Search for the cell housing the specified text and yield its (x, y) center coordinate. 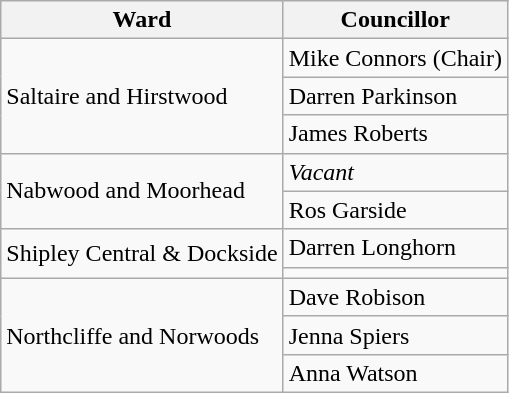
Dave Robison (395, 297)
Vacant (395, 172)
Darren Parkinson (395, 96)
Northcliffe and Norwoods (142, 335)
Saltaire and Hirstwood (142, 96)
Ward (142, 20)
Shipley Central & Dockside (142, 254)
Councillor (395, 20)
Mike Connors (Chair) (395, 58)
Nabwood and Moorhead (142, 191)
James Roberts (395, 134)
Darren Longhorn (395, 248)
Jenna Spiers (395, 335)
Ros Garside (395, 210)
Anna Watson (395, 373)
